Locate the cell with the specified text and output its (x, y) center coordinate. 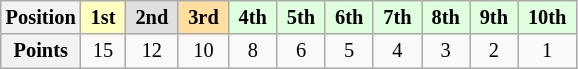
3 (446, 51)
15 (104, 51)
9th (494, 17)
12 (152, 51)
Points (41, 51)
7th (397, 17)
4th (253, 17)
1 (547, 51)
5 (349, 51)
Position (41, 17)
5th (301, 17)
8 (253, 51)
6th (349, 17)
8th (446, 17)
6 (301, 51)
1st (104, 17)
10 (203, 51)
2 (494, 51)
4 (397, 51)
3rd (203, 17)
2nd (152, 17)
10th (547, 17)
